Extract the (x, y) coordinate from the center of the cell holding the provided text.  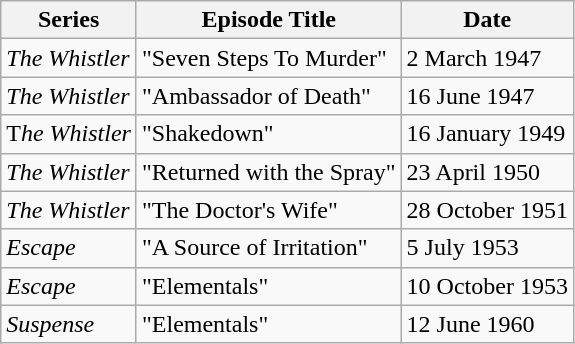
16 January 1949 (487, 134)
"Shakedown" (268, 134)
Suspense (69, 324)
2 March 1947 (487, 58)
"Returned with the Spray" (268, 172)
28 October 1951 (487, 210)
Date (487, 20)
"A Source of Irritation" (268, 248)
"Ambassador of Death" (268, 96)
12 June 1960 (487, 324)
16 June 1947 (487, 96)
"The Doctor's Wife" (268, 210)
Series (69, 20)
Episode Title (268, 20)
23 April 1950 (487, 172)
"Seven Steps To Murder" (268, 58)
10 October 1953 (487, 286)
5 July 1953 (487, 248)
